Determine the (X, Y) coordinate at the center of the cell enclosing the given text.  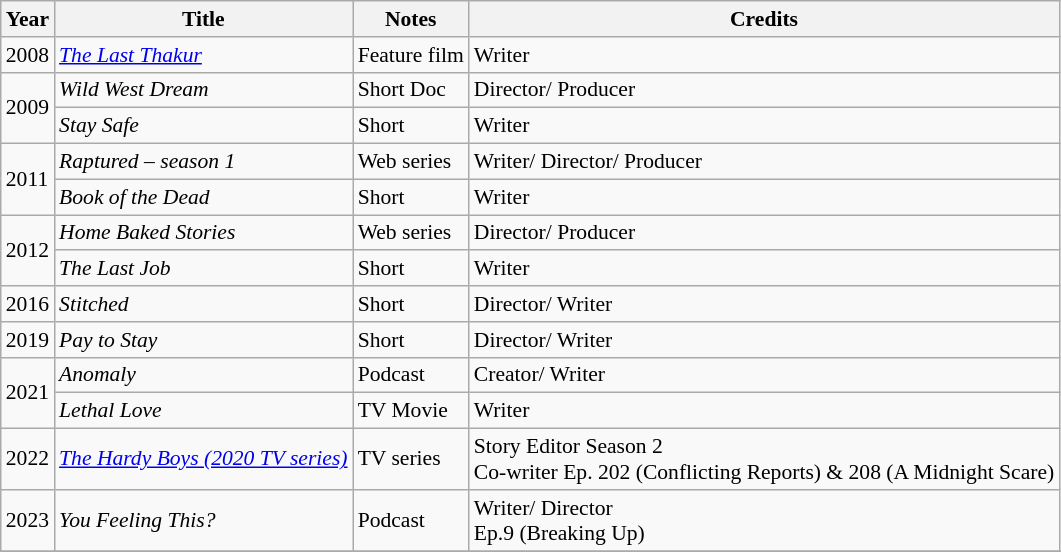
Anomaly (204, 375)
Stitched (204, 304)
Short Doc (411, 90)
2012 (28, 250)
Writer/ Director/ Producer (764, 162)
2011 (28, 180)
2019 (28, 340)
Book of the Dead (204, 197)
2008 (28, 55)
Feature film (411, 55)
The Hardy Boys (2020 TV series) (204, 460)
2023 (28, 520)
2022 (28, 460)
2009 (28, 108)
Year (28, 19)
The Last Thakur (204, 55)
Lethal Love (204, 411)
Story Editor Season 2Co-writer Ep. 202 (Conflicting Reports) & 208 (A Midnight Scare) (764, 460)
Pay to Stay (204, 340)
2021 (28, 392)
Credits (764, 19)
Home Baked Stories (204, 233)
Stay Safe (204, 126)
TV Movie (411, 411)
The Last Job (204, 269)
2016 (28, 304)
Title (204, 19)
Writer/ DirectorEp.9 (Breaking Up) (764, 520)
You Feeling This? (204, 520)
Wild West Dream (204, 90)
Creator/ Writer (764, 375)
Notes (411, 19)
TV series (411, 460)
Raptured – season 1 (204, 162)
